Scan for the cell matching the given text and deliver its [x, y] coordinate at center. 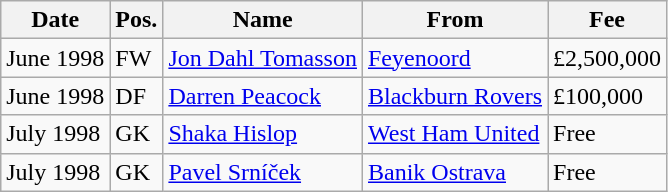
Shaka Hislop [263, 134]
West Ham United [454, 134]
Date [56, 20]
Jon Dahl Tomasson [263, 58]
Blackburn Rovers [454, 96]
From [454, 20]
Feyenoord [454, 58]
FW [136, 58]
Name [263, 20]
£2,500,000 [608, 58]
Pavel Srníček [263, 172]
Darren Peacock [263, 96]
Pos. [136, 20]
Banik Ostrava [454, 172]
DF [136, 96]
£100,000 [608, 96]
Fee [608, 20]
